Detect which cell encompasses the target text, then output its (X, Y) center coordinate. 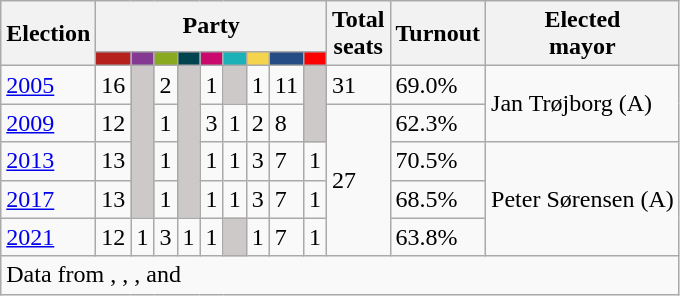
2017 (48, 199)
Totalseats (358, 34)
Turnout (438, 34)
27 (358, 180)
16 (114, 85)
63.8% (438, 237)
70.5% (438, 161)
2013 (48, 161)
Electedmayor (583, 34)
Peter Sørensen (A) (583, 199)
11 (286, 85)
62.3% (438, 123)
2005 (48, 85)
2009 (48, 123)
69.0% (438, 85)
31 (358, 85)
68.5% (438, 199)
Election (48, 34)
8 (286, 123)
Jan Trøjborg (A) (583, 104)
Party (212, 26)
Data from , , , and (340, 275)
2021 (48, 237)
